Find where the given text appears and provide that cell's center as (x, y) coordinate. 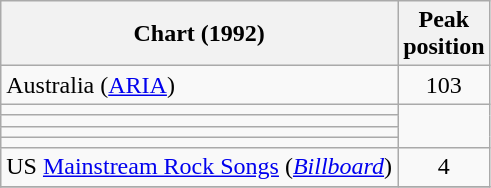
Chart (1992) (200, 34)
4 (444, 167)
103 (444, 85)
US Mainstream Rock Songs (Billboard) (200, 167)
Peakposition (444, 34)
Australia (ARIA) (200, 85)
